Detect which cell encompasses the target text, then output its (x, y) center coordinate. 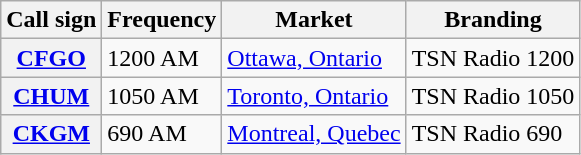
CHUM (52, 96)
TSN Radio 1050 (493, 96)
Ottawa, Ontario (314, 58)
Market (314, 20)
690 AM (162, 134)
CKGM (52, 134)
Branding (493, 20)
Toronto, Ontario (314, 96)
1200 AM (162, 58)
CFGO (52, 58)
Call sign (52, 20)
TSN Radio 1200 (493, 58)
TSN Radio 690 (493, 134)
1050 AM (162, 96)
Montreal, Quebec (314, 134)
Frequency (162, 20)
